Find where the given text appears and provide that cell's center as (x, y) coordinate. 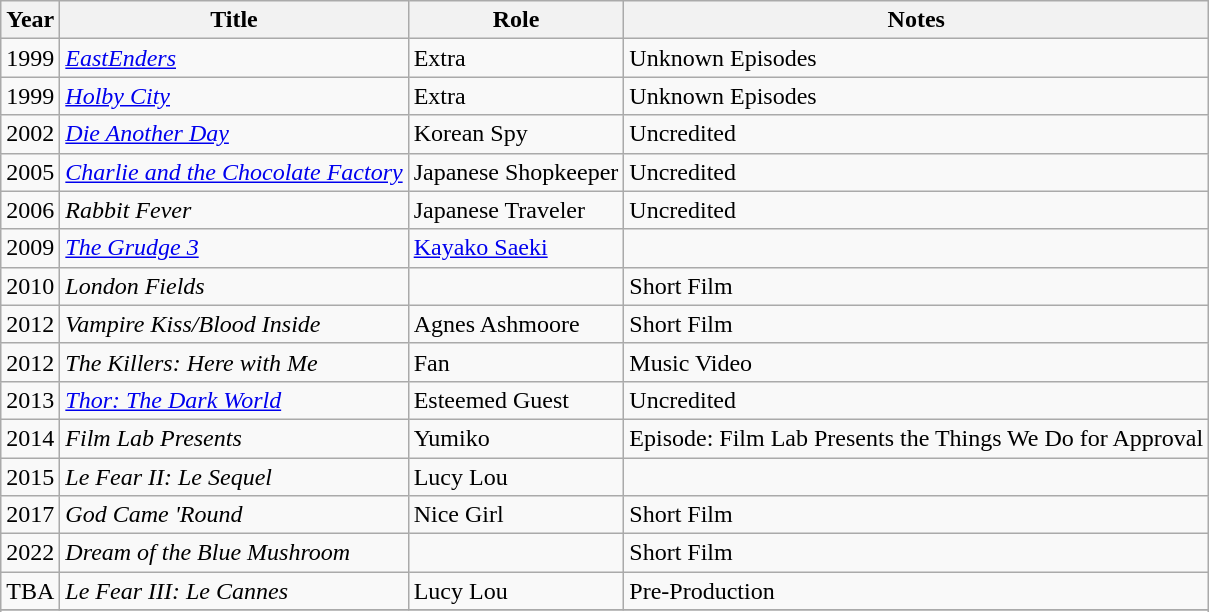
Title (234, 20)
Charlie and the Chocolate Factory (234, 172)
Japanese Shopkeeper (516, 172)
God Came 'Round (234, 515)
Nice Girl (516, 515)
Fan (516, 362)
Vampire Kiss/Blood Inside (234, 324)
Year (30, 20)
Korean Spy (516, 134)
Role (516, 20)
Film Lab Presents (234, 438)
Rabbit Fever (234, 210)
The Killers: Here with Me (234, 362)
The Grudge 3 (234, 248)
Pre-Production (916, 591)
Le Fear III: Le Cannes (234, 591)
2002 (30, 134)
2010 (30, 286)
2006 (30, 210)
Thor: The Dark World (234, 400)
Notes (916, 20)
Japanese Traveler (516, 210)
Le Fear II: Le Sequel (234, 477)
2014 (30, 438)
London Fields (234, 286)
2015 (30, 477)
Die Another Day (234, 134)
Music Video (916, 362)
Episode: Film Lab Presents the Things We Do for Approval (916, 438)
Holby City (234, 96)
2017 (30, 515)
Yumiko (516, 438)
EastEnders (234, 58)
2005 (30, 172)
Esteemed Guest (516, 400)
Kayako Saeki (516, 248)
2009 (30, 248)
2013 (30, 400)
Dream of the Blue Mushroom (234, 553)
Agnes Ashmoore (516, 324)
2022 (30, 553)
TBA (30, 591)
